For the text-containing cell, return its midpoint in [x, y] coordinate format. 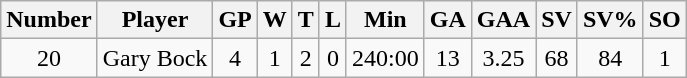
Min [385, 20]
68 [557, 58]
4 [235, 58]
SO [664, 20]
3.25 [503, 58]
84 [610, 58]
GA [448, 20]
SV% [610, 20]
Number [49, 20]
SV [557, 20]
L [332, 20]
Player [155, 20]
GAA [503, 20]
13 [448, 58]
240:00 [385, 58]
0 [332, 58]
GP [235, 20]
2 [306, 58]
Gary Bock [155, 58]
T [306, 20]
W [274, 20]
20 [49, 58]
